Identify which cell holds the provided text, then report its [X, Y] central coordinate. 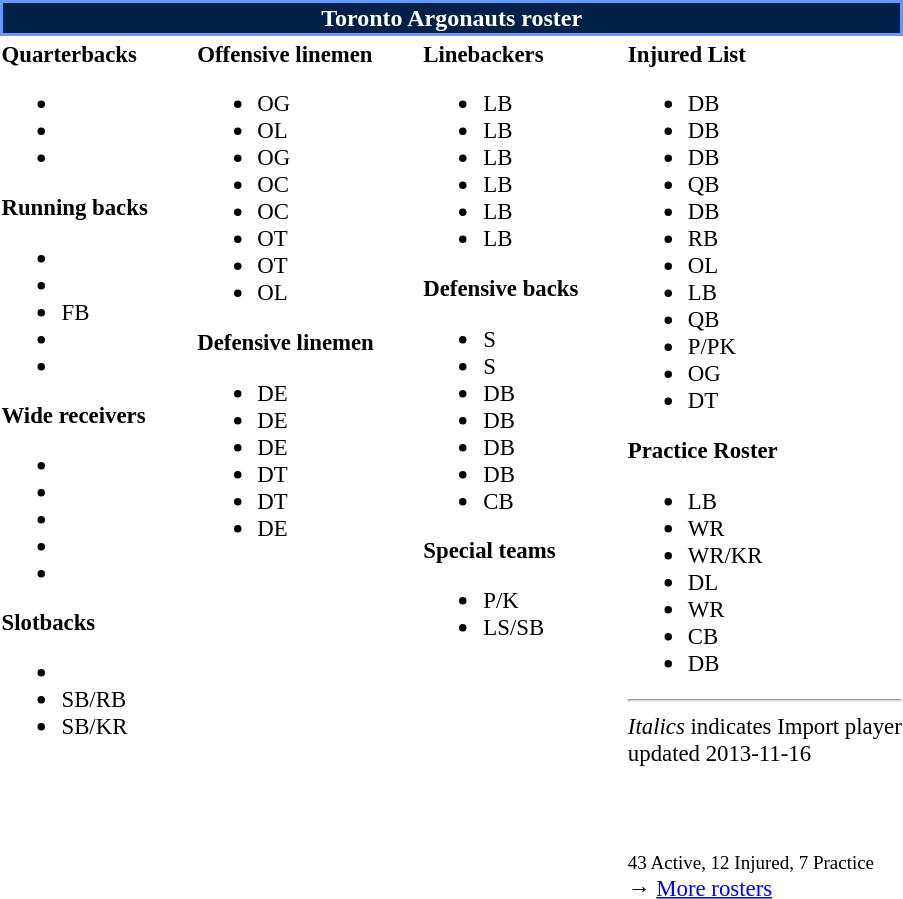
Toronto Argonauts roster [452, 18]
